Provide the [X, Y] coordinate of the cell's center where the given text is located.  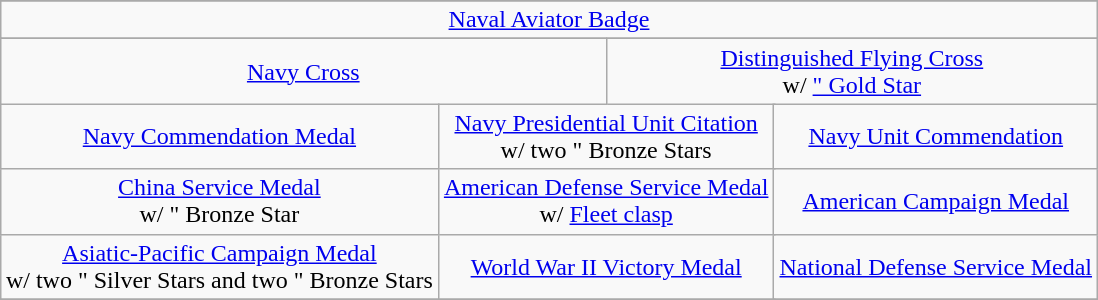
Asiatic-Pacific Campaign Medalw/ two " Silver Stars and two " Bronze Stars [219, 266]
American Defense Service Medal w/ Fleet clasp [606, 202]
World War II Victory Medal [606, 266]
Naval Aviator Badge [548, 20]
Navy Cross [303, 72]
Navy Presidential Unit Citationw/ two " Bronze Stars [606, 136]
Navy Commendation Medal [219, 136]
China Service Medalw/ " Bronze Star [219, 202]
Navy Unit Commendation [936, 136]
American Campaign Medal [936, 202]
Distinguished Flying Crossw/ " Gold Star [852, 72]
National Defense Service Medal [936, 266]
